Return the (X, Y) coordinate for the center point of the cell that contains the specified text.  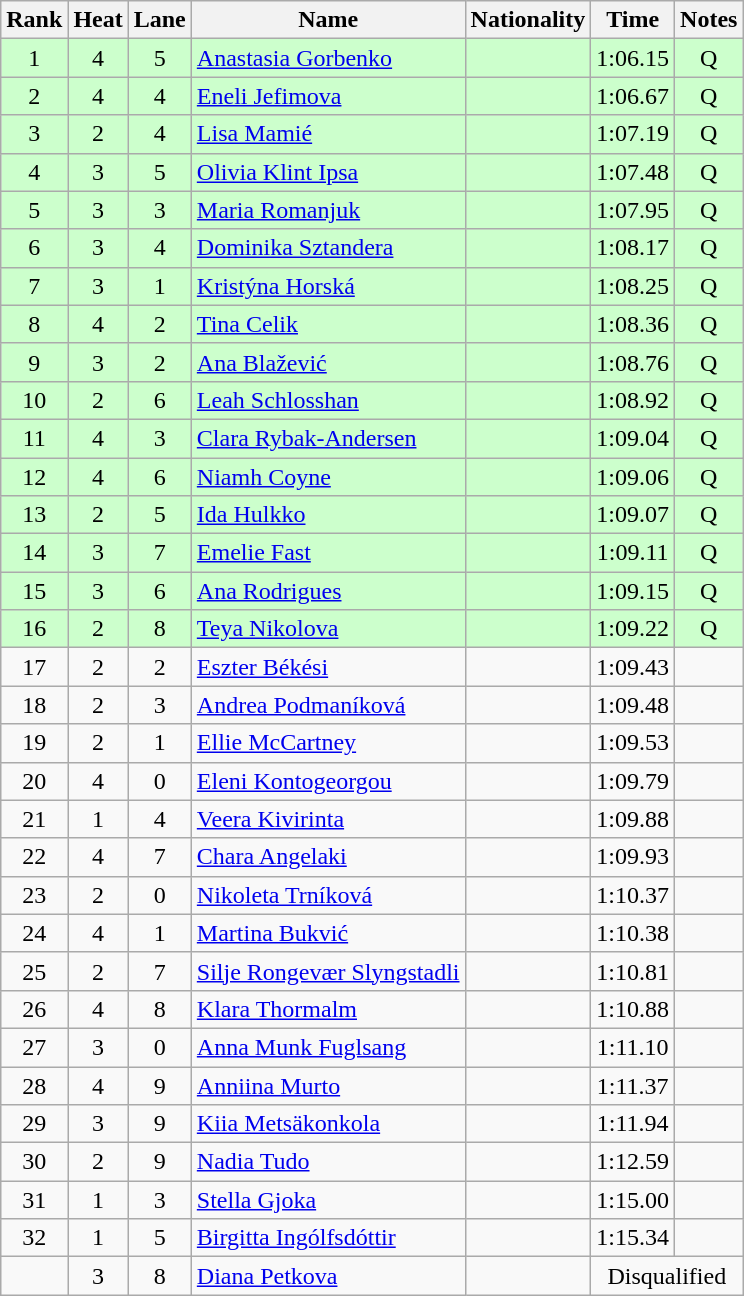
1:09.88 (633, 819)
10 (34, 400)
Andrea Podmaníková (328, 705)
Maria Romanjuk (328, 210)
Eneli Jefimova (328, 96)
Eleni Kontogeorgou (328, 781)
1:11.10 (633, 1047)
18 (34, 705)
1:09.22 (633, 629)
1:15.34 (633, 1238)
Ana Blažević (328, 362)
Tina Celik (328, 324)
30 (34, 1162)
Niamh Coyne (328, 477)
17 (34, 667)
1:08.92 (633, 400)
31 (34, 1200)
15 (34, 591)
Nationality (528, 20)
1:10.88 (633, 1009)
Teya Nikolova (328, 629)
Veera Kivirinta (328, 819)
Anastasia Gorbenko (328, 58)
19 (34, 743)
24 (34, 933)
16 (34, 629)
Ida Hulkko (328, 515)
1:12.59 (633, 1162)
29 (34, 1124)
Ana Rodrigues (328, 591)
1:09.15 (633, 591)
1:08.17 (633, 248)
1:06.67 (633, 96)
1:10.37 (633, 895)
Emelie Fast (328, 553)
11 (34, 438)
1:07.95 (633, 210)
1:09.48 (633, 705)
Kiia Metsäkonkola (328, 1124)
Disqualified (667, 1276)
Martina Bukvić (328, 933)
Nadia Tudo (328, 1162)
Name (328, 20)
13 (34, 515)
1:09.04 (633, 438)
1:10.38 (633, 933)
Notes (709, 20)
12 (34, 477)
1:09.93 (633, 857)
Olivia Klint Ipsa (328, 172)
1:09.06 (633, 477)
Stella Gjoka (328, 1200)
Clara Rybak-Andersen (328, 438)
Kristýna Horská (328, 286)
Birgitta Ingólfsdóttir (328, 1238)
1:11.94 (633, 1124)
23 (34, 895)
25 (34, 971)
Anna Munk Fuglsang (328, 1047)
Diana Petkova (328, 1276)
Time (633, 20)
22 (34, 857)
Silje Rongevær Slyngstadli (328, 971)
20 (34, 781)
Eszter Békési (328, 667)
1:09.53 (633, 743)
Leah Schlosshan (328, 400)
Lisa Mamié (328, 134)
1:09.43 (633, 667)
1:09.07 (633, 515)
1:06.15 (633, 58)
Klara Thormalm (328, 1009)
Ellie McCartney (328, 743)
28 (34, 1085)
1:15.00 (633, 1200)
1:08.36 (633, 324)
1:07.19 (633, 134)
1:10.81 (633, 971)
Dominika Sztandera (328, 248)
1:08.76 (633, 362)
Chara Angelaki (328, 857)
1:07.48 (633, 172)
Nikoleta Trníková (328, 895)
26 (34, 1009)
14 (34, 553)
Lane (160, 20)
1:08.25 (633, 286)
1:09.79 (633, 781)
Heat (98, 20)
Anniina Murto (328, 1085)
27 (34, 1047)
1:09.11 (633, 553)
Rank (34, 20)
32 (34, 1238)
21 (34, 819)
1:11.37 (633, 1085)
